Capture the cell that displays the provided text and extract its [x, y] central coordinate. 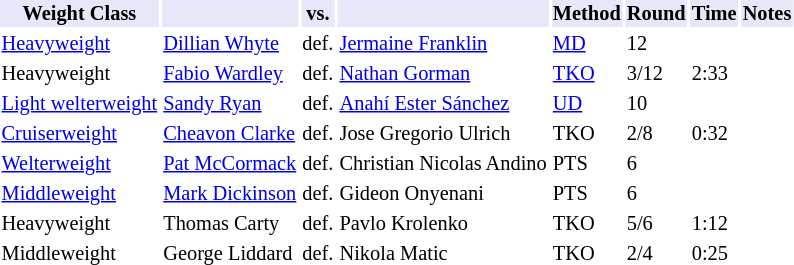
Christian Nicolas Andino [443, 164]
Nathan Gorman [443, 74]
Fabio Wardley [230, 74]
Notes [767, 14]
vs. [318, 14]
2/8 [656, 134]
Cheavon Clarke [230, 134]
Round [656, 14]
Time [714, 14]
5/6 [656, 224]
Weight Class [80, 14]
Pat McCormack [230, 164]
Method [586, 14]
UD [586, 104]
Welterweight [80, 164]
1:12 [714, 224]
Thomas Carty [230, 224]
Jermaine Franklin [443, 44]
10 [656, 104]
2:33 [714, 74]
Pavlo Krolenko [443, 224]
MD [586, 44]
Jose Gregorio Ulrich [443, 134]
0:32 [714, 134]
Middleweight [80, 194]
Sandy Ryan [230, 104]
Anahí Ester Sánchez [443, 104]
Mark Dickinson [230, 194]
3/12 [656, 74]
Gideon Onyenani [443, 194]
12 [656, 44]
Light welterweight [80, 104]
Dillian Whyte [230, 44]
Cruiserweight [80, 134]
